Find where the given text appears and provide that cell's center as (x, y) coordinate. 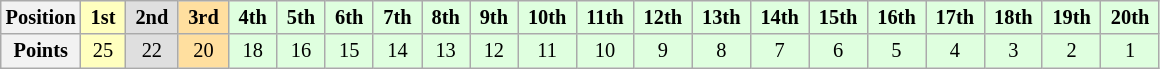
14th (779, 17)
25 (104, 51)
7 (779, 51)
1st (104, 17)
5 (896, 51)
10th (547, 17)
20th (1130, 17)
14 (397, 51)
10 (604, 51)
4th (253, 17)
18th (1013, 17)
16th (896, 17)
11 (547, 51)
4 (955, 51)
2nd (152, 17)
22 (152, 51)
16 (301, 51)
15 (349, 51)
Points (41, 51)
Position (41, 17)
13 (446, 51)
12th (663, 17)
15th (838, 17)
20 (203, 51)
12 (494, 51)
6 (838, 51)
3 (1013, 51)
19th (1071, 17)
9 (663, 51)
3rd (203, 17)
18 (253, 51)
11th (604, 17)
8 (721, 51)
1 (1130, 51)
13th (721, 17)
2 (1071, 51)
7th (397, 17)
17th (955, 17)
5th (301, 17)
6th (349, 17)
8th (446, 17)
9th (494, 17)
